Pinpoint the cell where the given text exists, returning its (x, y) midpoint coordinate. 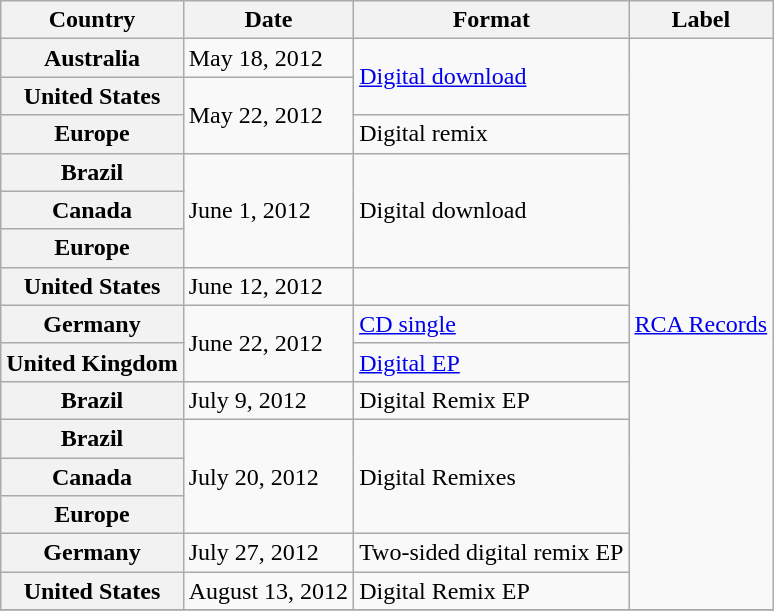
Digital remix (492, 134)
Format (492, 20)
July 9, 2012 (268, 400)
July 27, 2012 (268, 553)
United Kingdom (92, 362)
July 20, 2012 (268, 476)
CD single (492, 324)
Two-sided digital remix EP (492, 553)
Country (92, 20)
Digital EP (492, 362)
May 22, 2012 (268, 115)
Australia (92, 58)
Label (701, 20)
Date (268, 20)
Digital Remixes (492, 476)
June 22, 2012 (268, 343)
June 12, 2012 (268, 286)
June 1, 2012 (268, 210)
August 13, 2012 (268, 591)
May 18, 2012 (268, 58)
RCA Records (701, 324)
